Detect which cell encompasses the target text, then output its (x, y) center coordinate. 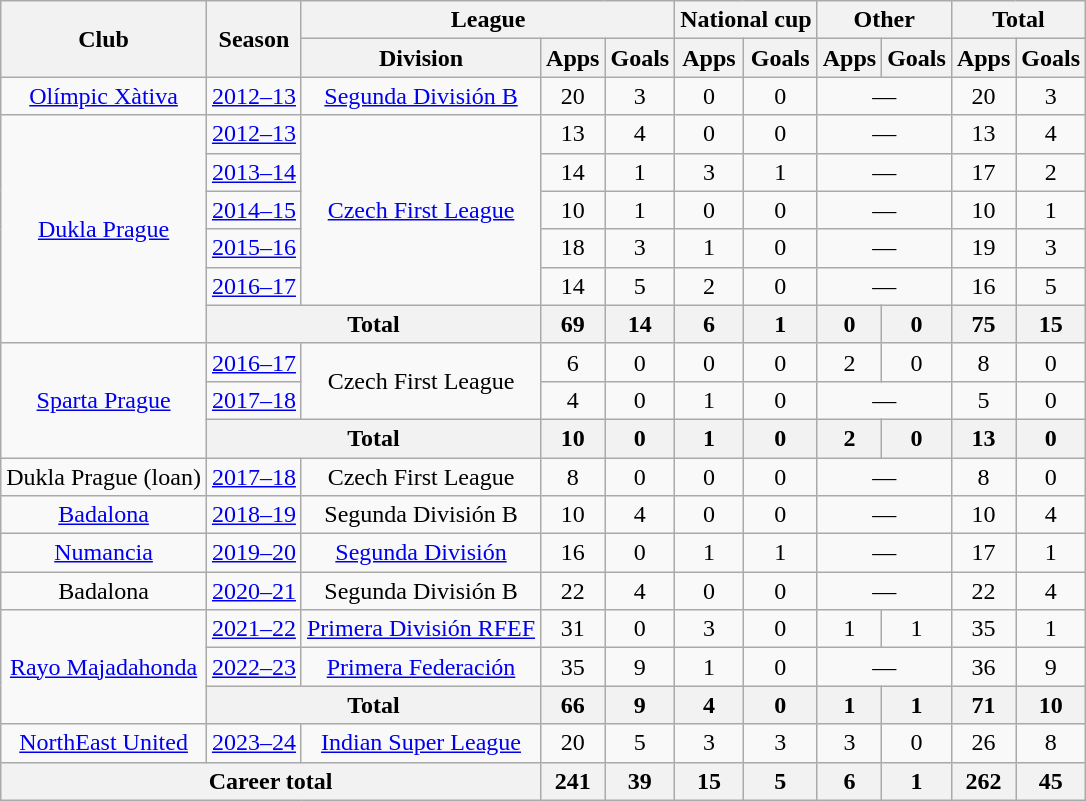
Numancia (104, 553)
2023–24 (254, 743)
75 (983, 324)
National cup (746, 20)
Career total (271, 781)
Olímpic Xàtiva (104, 96)
Other (884, 20)
45 (1051, 781)
Indian Super League (420, 743)
Dukla Prague (104, 229)
31 (573, 629)
66 (573, 705)
26 (983, 743)
2018–19 (254, 515)
2019–20 (254, 553)
Club (104, 39)
2022–23 (254, 667)
Rayo Majadahonda (104, 667)
39 (640, 781)
2021–22 (254, 629)
Primera Federación (420, 667)
2020–21 (254, 591)
Season (254, 39)
2015–16 (254, 248)
69 (573, 324)
2013–14 (254, 172)
Primera División RFEF (420, 629)
36 (983, 667)
2014–15 (254, 210)
18 (573, 248)
NorthEast United (104, 743)
Division (420, 58)
262 (983, 781)
League (488, 20)
Sparta Prague (104, 400)
71 (983, 705)
Dukla Prague (loan) (104, 477)
241 (573, 781)
19 (983, 248)
Segunda División (420, 553)
